Determine the [x, y] coordinate at the center of the cell enclosing the given text.  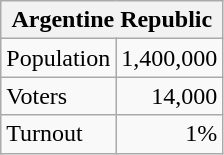
14,000 [170, 96]
Population [58, 58]
1,400,000 [170, 58]
Argentine Republic [112, 20]
Turnout [58, 134]
Voters [58, 96]
1% [170, 134]
